Capture the cell that displays the provided text and extract its (x, y) central coordinate. 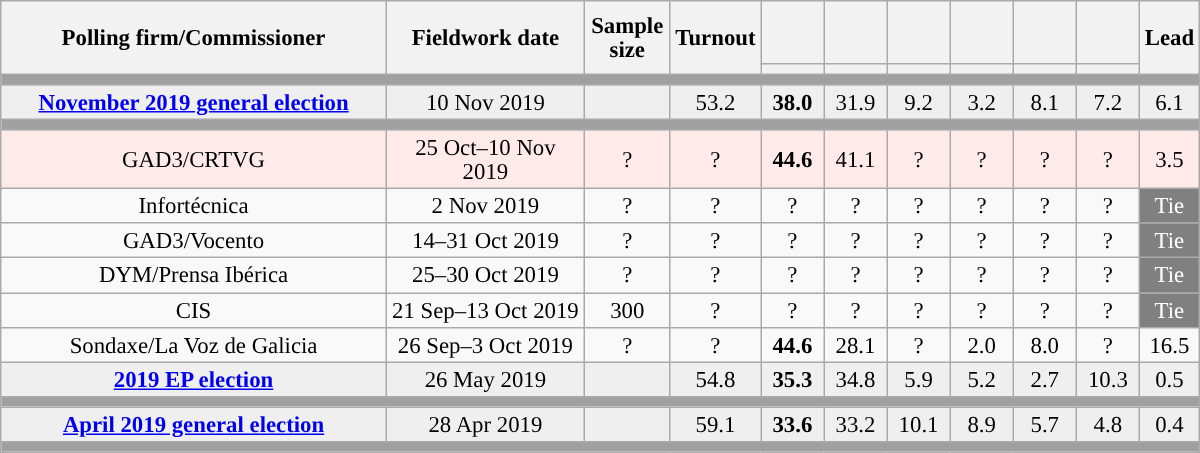
21 Sep–13 Oct 2019 (485, 310)
10.1 (918, 424)
59.1 (716, 424)
26 May 2019 (485, 380)
3.2 (982, 102)
Fieldwork date (485, 38)
7.2 (1108, 102)
8.9 (982, 424)
Polling firm/Commissioner (194, 38)
10 Nov 2019 (485, 102)
16.5 (1169, 344)
26 Sep–3 Oct 2019 (485, 344)
2019 EP election (194, 380)
33.2 (856, 424)
April 2019 general election (194, 424)
28.1 (856, 344)
0.4 (1169, 424)
CIS (194, 310)
33.6 (792, 424)
DYM/Prensa Ibérica (194, 276)
8.0 (1044, 344)
300 (627, 310)
14–31 Oct 2019 (485, 242)
Infortécnica (194, 206)
Turnout (716, 38)
November 2019 general election (194, 102)
38.0 (792, 102)
5.2 (982, 380)
53.2 (716, 102)
Sample size (627, 38)
31.9 (856, 102)
8.1 (1044, 102)
9.2 (918, 102)
28 Apr 2019 (485, 424)
25 Oct–10 Nov 2019 (485, 160)
41.1 (856, 160)
GAD3/CRTVG (194, 160)
Sondaxe/La Voz de Galicia (194, 344)
GAD3/Vocento (194, 242)
10.3 (1108, 380)
5.9 (918, 380)
6.1 (1169, 102)
Lead (1169, 38)
2.7 (1044, 380)
34.8 (856, 380)
2 Nov 2019 (485, 206)
25–30 Oct 2019 (485, 276)
35.3 (792, 380)
2.0 (982, 344)
5.7 (1044, 424)
54.8 (716, 380)
0.5 (1169, 380)
4.8 (1108, 424)
3.5 (1169, 160)
